Scan for the cell matching the given text and deliver its [x, y] coordinate at center. 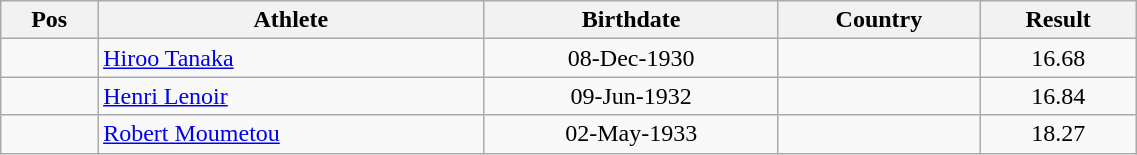
Hiroo Tanaka [291, 58]
Country [878, 20]
Henri Lenoir [291, 96]
18.27 [1058, 134]
16.84 [1058, 96]
08-Dec-1930 [631, 58]
Birthdate [631, 20]
16.68 [1058, 58]
Robert Moumetou [291, 134]
Athlete [291, 20]
Pos [50, 20]
09-Jun-1932 [631, 96]
Result [1058, 20]
02-May-1933 [631, 134]
